Find where the given text appears and provide that cell's center as [x, y] coordinate. 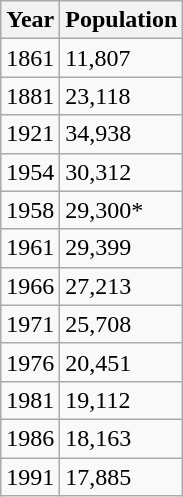
30,312 [122, 172]
1981 [30, 400]
18,163 [122, 438]
1881 [30, 96]
23,118 [122, 96]
1961 [30, 248]
1958 [30, 210]
1986 [30, 438]
1921 [30, 134]
11,807 [122, 58]
29,399 [122, 248]
1971 [30, 324]
17,885 [122, 477]
19,112 [122, 400]
20,451 [122, 362]
29,300* [122, 210]
27,213 [122, 286]
1991 [30, 477]
1966 [30, 286]
Population [122, 20]
1976 [30, 362]
Year [30, 20]
1861 [30, 58]
34,938 [122, 134]
1954 [30, 172]
25,708 [122, 324]
